Capture the cell that displays the provided text and extract its [x, y] central coordinate. 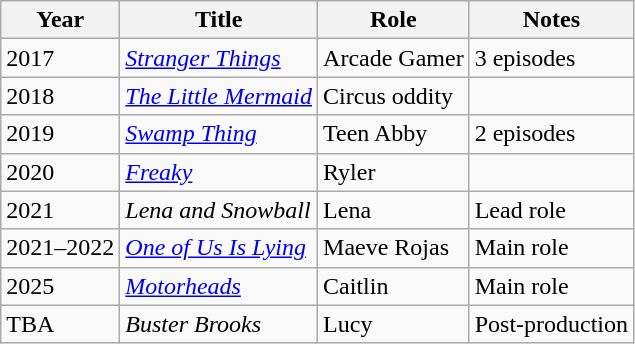
Freaky [219, 172]
2020 [60, 172]
2021 [60, 210]
Year [60, 20]
TBA [60, 324]
The Little Mermaid [219, 96]
2019 [60, 134]
Post-production [551, 324]
Swamp Thing [219, 134]
Stranger Things [219, 58]
Ryler [394, 172]
Lena [394, 210]
Lena and Snowball [219, 210]
Buster Brooks [219, 324]
2021–2022 [60, 248]
Lead role [551, 210]
2025 [60, 286]
Maeve Rojas [394, 248]
Teen Abby [394, 134]
Role [394, 20]
Circus oddity [394, 96]
2 episodes [551, 134]
3 episodes [551, 58]
Title [219, 20]
Motorheads [219, 286]
2018 [60, 96]
2017 [60, 58]
Caitlin [394, 286]
Arcade Gamer [394, 58]
Lucy [394, 324]
Notes [551, 20]
One of Us Is Lying [219, 248]
